Pinpoint the cell where the given text exists, returning its (X, Y) midpoint coordinate. 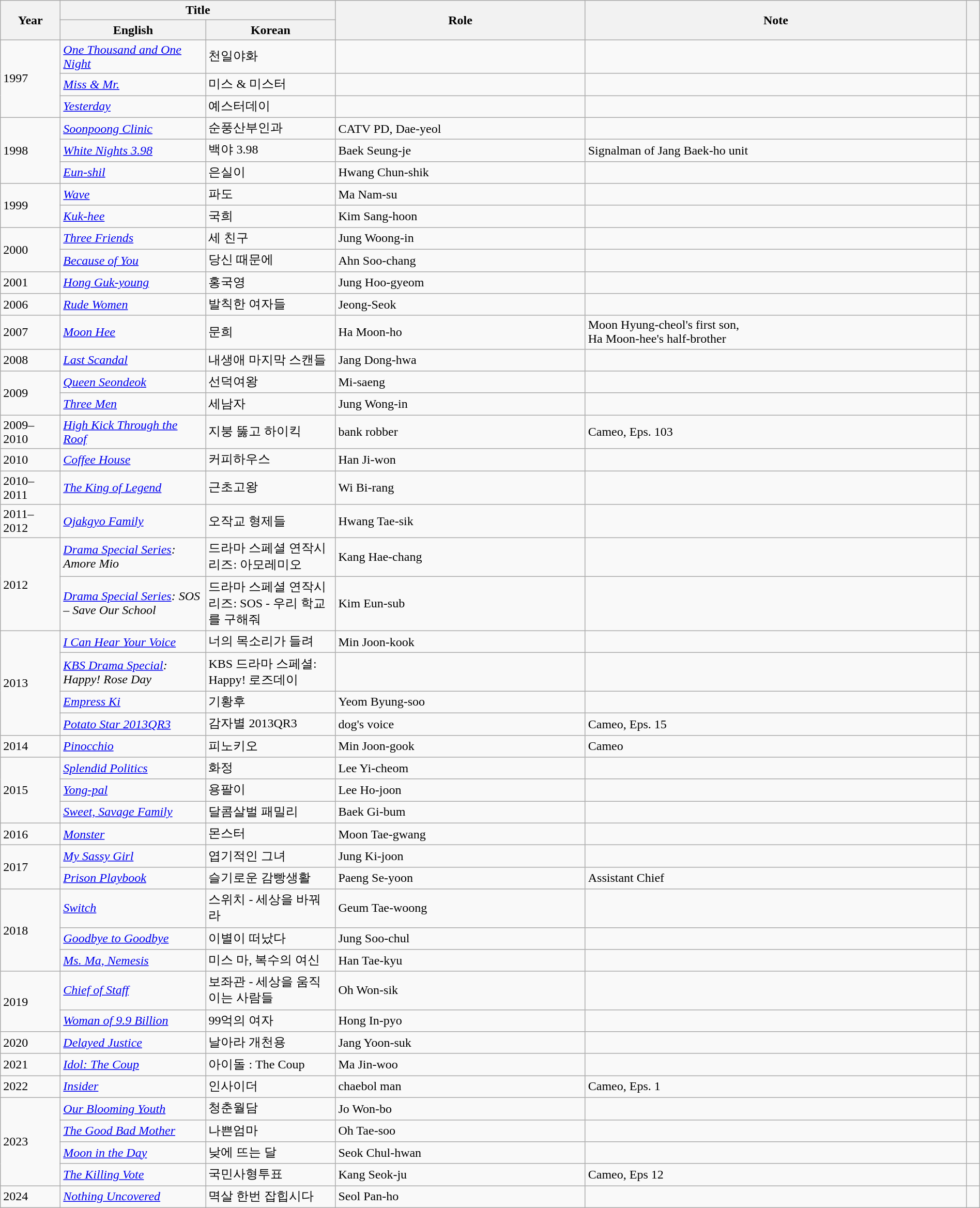
2000 (30, 249)
Miss & Mr. (133, 85)
Cameo, Eps. 15 (776, 724)
The Killing Vote (133, 1174)
Prison Playbook (133, 878)
2014 (30, 746)
2016 (30, 834)
Kim Sang-hoon (460, 216)
천일야화 (271, 57)
파도 (271, 194)
Chief of Staff (133, 990)
Idol: The Coup (133, 1065)
Jung Hoo-gyeom (460, 282)
Wave (133, 194)
Kim Eun-sub (460, 604)
드라마 스페셜 연작시리즈: 아모레미오 (271, 557)
Moon in the Day (133, 1153)
청춘월담 (271, 1108)
2009–2010 (30, 432)
Yesterday (133, 106)
Korean (271, 30)
낮에 뜨는 달 (271, 1153)
Cameo, Eps 12 (776, 1174)
Jo Won-bo (460, 1108)
Hwang Tae-sik (460, 521)
용팔이 (271, 790)
Hong In-pyo (460, 1020)
이별이 떠났다 (271, 939)
오작교 형제들 (271, 521)
Jeong-Seok (460, 305)
Nothing Uncovered (133, 1197)
Kuk-hee (133, 216)
2006 (30, 305)
1998 (30, 150)
예스터데이 (271, 106)
Coffee House (133, 460)
문희 (271, 332)
2015 (30, 790)
선덕여왕 (271, 383)
Cameo, Eps. 1 (776, 1087)
기황후 (271, 702)
Ms. Ma, Nemesis (133, 960)
달콤살벌 패밀리 (271, 813)
Seol Pan-ho (460, 1197)
High Kick Through the Roof (133, 432)
My Sassy Girl (133, 856)
2013 (30, 683)
Jang Yoon-suk (460, 1043)
Jung Ki-joon (460, 856)
Delayed Justice (133, 1043)
Yong-pal (133, 790)
Year (30, 20)
Wi Bi-rang (460, 487)
Seok Chul-hwan (460, 1153)
슬기로운 감빵생활 (271, 878)
Pinocchio (133, 746)
2012 (30, 585)
Min Joon-kook (460, 642)
Drama Special Series: Amore Mio (133, 557)
Lee Ho-joon (460, 790)
2010–2011 (30, 487)
dog's voice (460, 724)
국희 (271, 216)
Baek Gi-bum (460, 813)
Geum Tae-woong (460, 908)
2011–2012 (30, 521)
날아라 개천용 (271, 1043)
Kang Seok-ju (460, 1174)
백야 3.98 (271, 151)
Ma Nam-su (460, 194)
I Can Hear Your Voice (133, 642)
Our Blooming Youth (133, 1108)
Three Men (133, 404)
1999 (30, 206)
드라마 스페셜 연작시리즈: SOS - 우리 학교를 구해줘 (271, 604)
Hong Guk-young (133, 282)
스위치 - 세상을 바꿔라 (271, 908)
English (133, 30)
bank robber (460, 432)
Queen Seondeok (133, 383)
Jung Woong-in (460, 239)
Last Scandal (133, 360)
Jung Soo-chul (460, 939)
Insider (133, 1087)
Woman of 9.9 Billion (133, 1020)
커피하우스 (271, 460)
Lee Yi-cheom (460, 768)
2001 (30, 282)
지붕 뚫고 하이킥 (271, 432)
2018 (30, 930)
The King of Legend (133, 487)
2019 (30, 1002)
99억의 여자 (271, 1020)
너의 목소리가 들려 (271, 642)
내생애 마지막 스캔들 (271, 360)
Goodbye to Goodbye (133, 939)
2017 (30, 867)
2021 (30, 1065)
Soonpoong Clinic (133, 128)
Drama Special Series: SOS – Save Our School (133, 604)
One Thousand and One Night (133, 57)
근초고왕 (271, 487)
엽기적인 그녀 (271, 856)
감자별 2013QR3 (271, 724)
Switch (133, 908)
Eun-shil (133, 173)
세 친구 (271, 239)
Moon Tae-gwang (460, 834)
Jung Wong-in (460, 404)
CATV PD, Dae-yeol (460, 128)
아이돌 : The Coup (271, 1065)
발칙한 여자들 (271, 305)
KBS 드라마 스페셜: Happy! 로즈데이 (271, 672)
국민사형투표 (271, 1174)
2008 (30, 360)
Mi-saeng (460, 383)
Hwang Chun-shik (460, 173)
Because of You (133, 261)
Paeng Se-yoon (460, 878)
Kang Hae-chang (460, 557)
Monster (133, 834)
은실이 (271, 173)
2010 (30, 460)
2024 (30, 1197)
Signalman of Jang Baek-ho unit (776, 151)
인사이더 (271, 1087)
KBS Drama Special: Happy! Rose Day (133, 672)
Rude Women (133, 305)
Oh Tae-soo (460, 1131)
Empress Ki (133, 702)
몬스터 (271, 834)
2022 (30, 1087)
Cameo, Eps. 103 (776, 432)
보좌관 - 세상을 움직이는 사람들 (271, 990)
화정 (271, 768)
미스 & 미스터 (271, 85)
2023 (30, 1141)
White Nights 3.98 (133, 151)
1997 (30, 79)
chaebol man (460, 1087)
Ojakgyo Family (133, 521)
순풍산부인과 (271, 128)
나쁜엄마 (271, 1131)
Moon Hyung-cheol's first son,Ha Moon-hee's half-brother (776, 332)
Han Tae-kyu (460, 960)
Oh Won-sik (460, 990)
Ahn Soo-chang (460, 261)
Assistant Chief (776, 878)
세남자 (271, 404)
홍국영 (271, 282)
Ma Jin-woo (460, 1065)
The Good Bad Mother (133, 1131)
2020 (30, 1043)
Splendid Politics (133, 768)
미스 마, 복수의 여신 (271, 960)
Min Joon-gook (460, 746)
Jang Dong-hwa (460, 360)
Cameo (776, 746)
2009 (30, 393)
Potato Star 2013QR3 (133, 724)
2007 (30, 332)
Moon Hee (133, 332)
Yeom Byung-soo (460, 702)
Han Ji-won (460, 460)
피노키오 (271, 746)
멱살 한번 잡힙시다 (271, 1197)
Ha Moon-ho (460, 332)
Baek Seung-je (460, 151)
Sweet, Savage Family (133, 813)
Note (776, 20)
Title (198, 10)
Role (460, 20)
Three Friends (133, 239)
당신 때문에 (271, 261)
